Extract the (x, y) coordinate from the center of the cell holding the provided text.  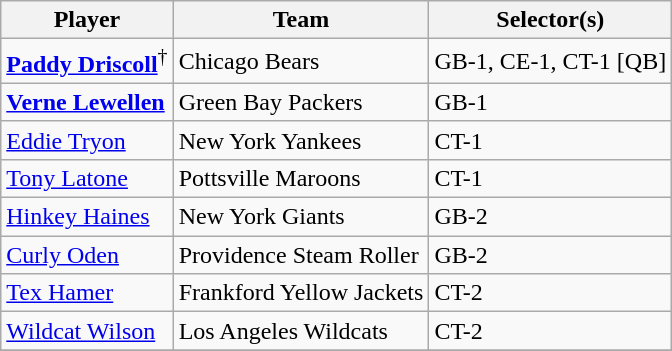
GB-1 (550, 102)
Hinkey Haines (87, 217)
Chicago Bears (301, 62)
Paddy Driscoll† (87, 62)
GB-1, CE-1, CT-1 [QB] (550, 62)
Curly Oden (87, 255)
Player (87, 20)
Verne Lewellen (87, 102)
Tex Hamer (87, 293)
New York Giants (301, 217)
Green Bay Packers (301, 102)
Eddie Tryon (87, 140)
Team (301, 20)
Tony Latone (87, 178)
Providence Steam Roller (301, 255)
Selector(s) (550, 20)
Los Angeles Wildcats (301, 331)
Pottsville Maroons (301, 178)
New York Yankees (301, 140)
Frankford Yellow Jackets (301, 293)
Wildcat Wilson (87, 331)
